Return (x, y) of the center of cell containing provided text 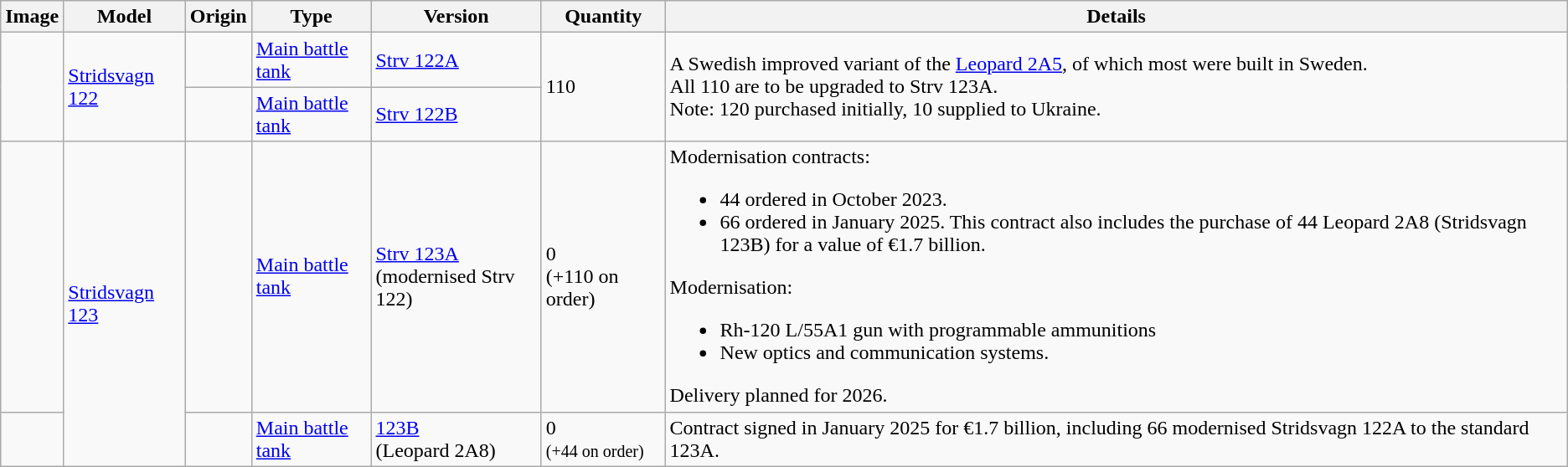
Type (312, 17)
Contract signed in January 2025 for €1.7 billion, including 66 modernised Stridsvagn 122A to the standard 123A. (1116, 439)
Model (124, 17)
Version (456, 17)
Stridsvagn 123 (124, 304)
Strv 122B (456, 114)
Image (32, 17)
0(+44 on order) (603, 439)
Stridsvagn 122 (124, 87)
Strv 123A(modernised Strv 122) (456, 276)
110 (603, 87)
0(+110 on order) (603, 276)
Strv 122A (456, 60)
Details (1116, 17)
Origin (218, 17)
Quantity (603, 17)
123B(Leopard 2A8) (456, 439)
